From the cell containing the given text, extract its center point as (X, Y) coordinate. 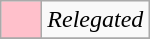
Relegated (96, 20)
